Detect which cell encompasses the target text, then output its [X, Y] center coordinate. 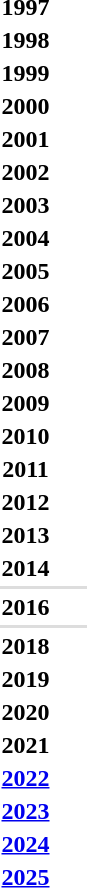
2014 [26, 568]
2019 [26, 679]
2018 [26, 646]
2008 [26, 370]
2011 [26, 469]
2004 [26, 238]
2007 [26, 337]
2023 [26, 811]
2003 [26, 205]
1999 [26, 73]
2002 [26, 172]
2009 [26, 403]
2012 [26, 502]
2013 [26, 535]
2006 [26, 304]
2024 [26, 844]
2000 [26, 106]
2022 [26, 778]
2005 [26, 271]
2001 [26, 139]
2010 [26, 436]
2021 [26, 745]
2016 [26, 607]
1998 [26, 40]
2020 [26, 712]
